Locate the cell with the specified text and output its [X, Y] center coordinate. 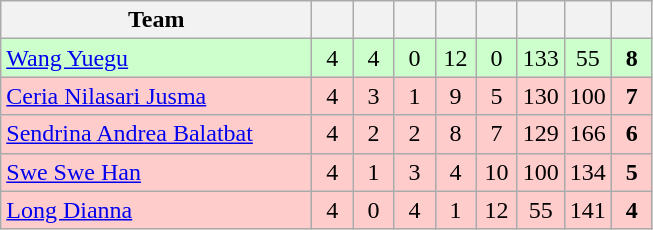
Sendrina Andrea Balatbat [156, 134]
Swe Swe Han [156, 172]
129 [540, 134]
9 [456, 96]
130 [540, 96]
10 [496, 172]
Ceria Nilasari Jusma [156, 96]
133 [540, 58]
Long Dianna [156, 210]
Team [156, 20]
6 [632, 134]
141 [588, 210]
Wang Yuegu [156, 58]
134 [588, 172]
166 [588, 134]
